Extract the (X, Y) coordinate from the center of the cell holding the provided text.  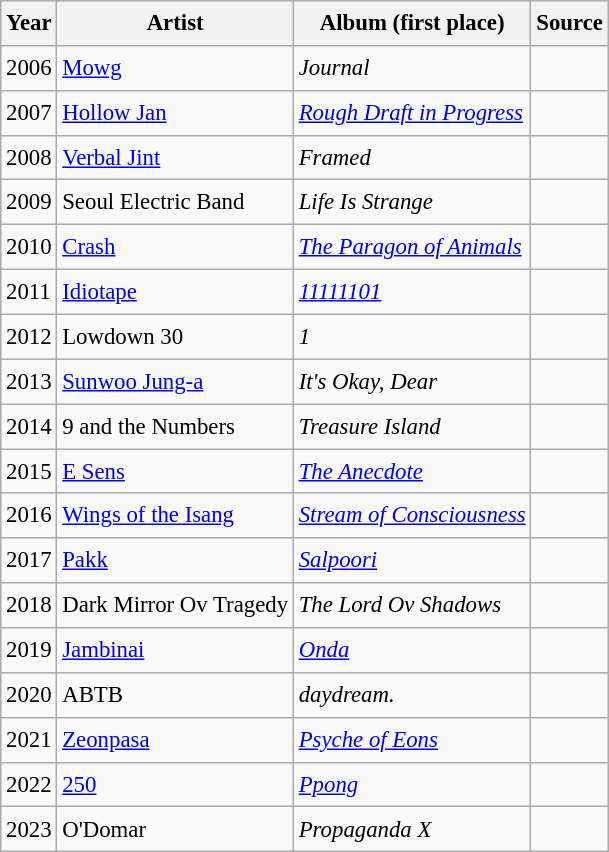
Psyche of Eons (412, 740)
Stream of Consciousness (412, 516)
The Anecdote (412, 472)
2006 (29, 68)
Life Is Strange (412, 202)
Seoul Electric Band (175, 202)
Treasure Island (412, 426)
Jambinai (175, 650)
Crash (175, 248)
2007 (29, 114)
Artist (175, 24)
Ppong (412, 784)
Rough Draft in Progress (412, 114)
Source (570, 24)
2017 (29, 560)
2012 (29, 336)
Dark Mirror Ov Tragedy (175, 606)
Propaganda X (412, 830)
Pakk (175, 560)
It's Okay, Dear (412, 382)
Wings of the Isang (175, 516)
Album (first place) (412, 24)
daydream. (412, 696)
Verbal Jint (175, 158)
2022 (29, 784)
2015 (29, 472)
2010 (29, 248)
2018 (29, 606)
2013 (29, 382)
2016 (29, 516)
Idiotape (175, 292)
Onda (412, 650)
2008 (29, 158)
Sunwoo Jung-a (175, 382)
O'Domar (175, 830)
The Lord Ov Shadows (412, 606)
ABTB (175, 696)
1 (412, 336)
Zeonpasa (175, 740)
Mowg (175, 68)
Year (29, 24)
9 and the Numbers (175, 426)
Journal (412, 68)
2009 (29, 202)
2023 (29, 830)
2019 (29, 650)
Salpoori (412, 560)
The Paragon of Animals (412, 248)
11111101 (412, 292)
Framed (412, 158)
E Sens (175, 472)
Lowdown 30 (175, 336)
Hollow Jan (175, 114)
2021 (29, 740)
2011 (29, 292)
250 (175, 784)
2020 (29, 696)
2014 (29, 426)
